From the cell containing the given text, extract its center point as (X, Y) coordinate. 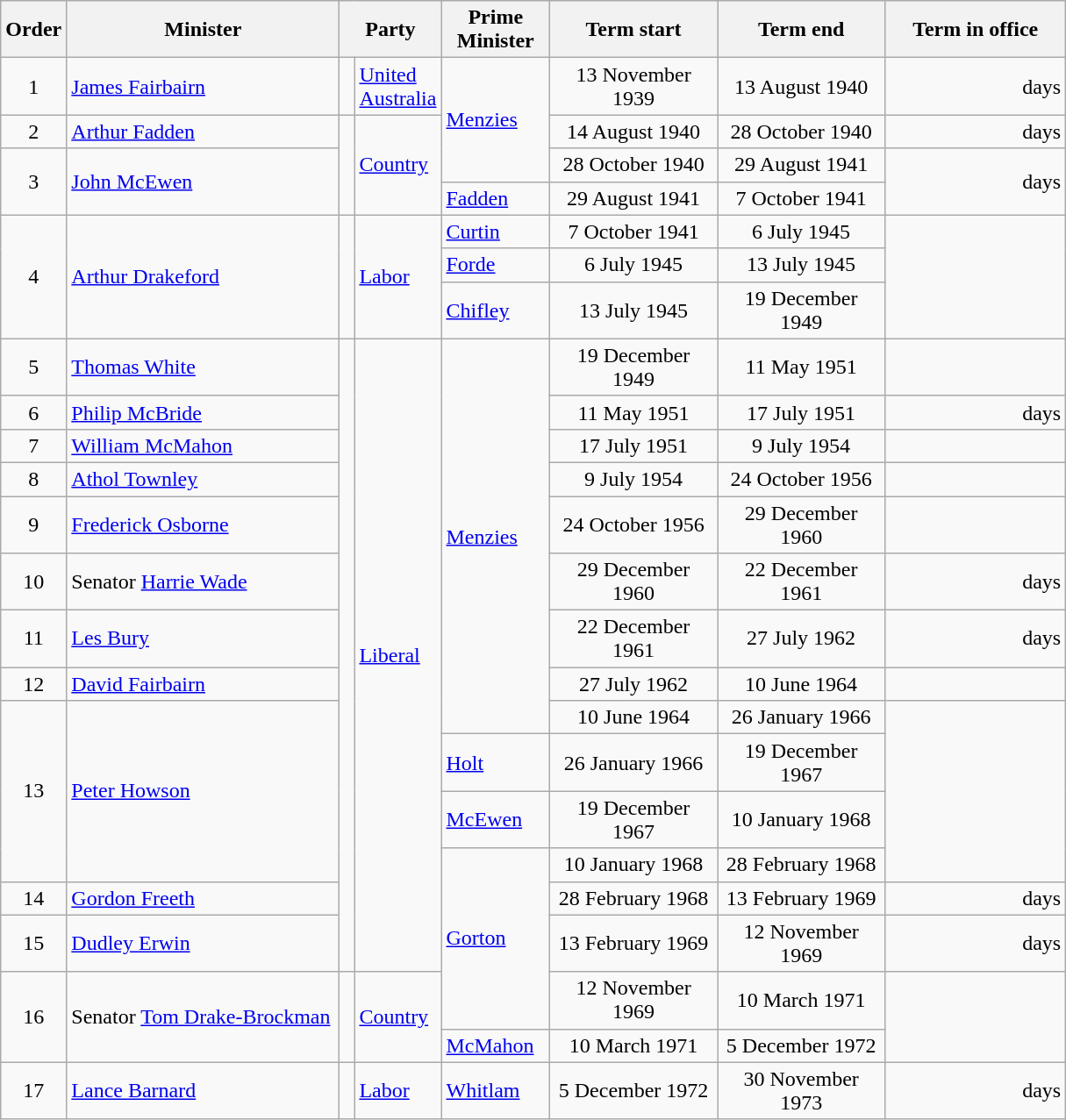
17 (33, 1091)
14 (33, 898)
Philip McBride (204, 412)
Gorton (496, 938)
Holt (496, 763)
7 (33, 446)
Thomas White (204, 367)
Arthur Fadden (204, 132)
1 (33, 86)
Peter Howson (204, 791)
2 (33, 132)
5 (33, 367)
10 (33, 582)
John McEwen (204, 182)
8 (33, 479)
Chifley (496, 310)
Senator Harrie Wade (204, 582)
Arthur Drakeford (204, 277)
Forde (496, 265)
Dudley Erwin (204, 944)
Lance Barnard (204, 1091)
4 (33, 277)
14 August 1940 (633, 132)
30 November 1973 (802, 1091)
13 November 1939 (633, 86)
McEwen (496, 819)
Term start (633, 30)
Party (390, 30)
Minister (204, 30)
12 (33, 684)
Les Bury (204, 638)
David Fairbairn (204, 684)
Term end (802, 30)
13 August 1940 (802, 86)
Whitlam (496, 1091)
William McMahon (204, 446)
Order (33, 30)
Liberal (398, 655)
Term in office (976, 30)
UnitedAustralia (398, 86)
3 (33, 182)
13 (33, 791)
Frederick Osborne (204, 524)
Athol Townley (204, 479)
McMahon (496, 1045)
Fadden (496, 198)
6 (33, 412)
15 (33, 944)
Prime Minister (496, 30)
11 (33, 638)
16 (33, 1017)
Senator Tom Drake-Brockman (204, 1017)
James Fairbairn (204, 86)
9 (33, 524)
Curtin (496, 232)
Gordon Freeth (204, 898)
